Output the [x, y] coordinate of the center of the cell containing the given text.  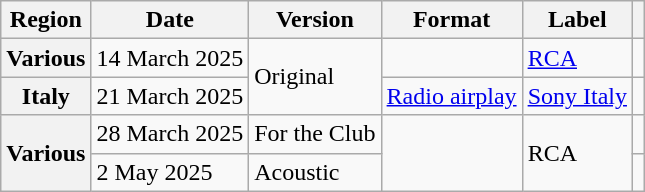
For the Club [315, 134]
Italy [46, 96]
Original [315, 77]
2 May 2025 [170, 172]
Format [452, 20]
Version [315, 20]
14 March 2025 [170, 58]
21 March 2025 [170, 96]
Radio airplay [452, 96]
28 March 2025 [170, 134]
Sony Italy [577, 96]
Label [577, 20]
Acoustic [315, 172]
Region [46, 20]
Date [170, 20]
